Determine the [X, Y] coordinate at the center of the cell enclosing the given text.  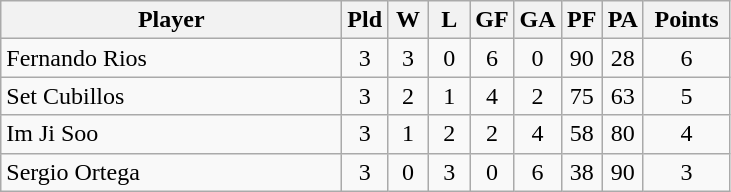
Player [172, 20]
38 [582, 172]
Sergio Ortega [172, 172]
PF [582, 20]
Points [686, 20]
63 [622, 96]
58 [582, 134]
Set Cubillos [172, 96]
PA [622, 20]
Im Ji Soo [172, 134]
Pld [365, 20]
5 [686, 96]
80 [622, 134]
75 [582, 96]
28 [622, 58]
Fernando Rios [172, 58]
W [408, 20]
GA [538, 20]
GF [492, 20]
L [450, 20]
